Return the (X, Y) coordinate for the center point of the cell that contains the specified text.  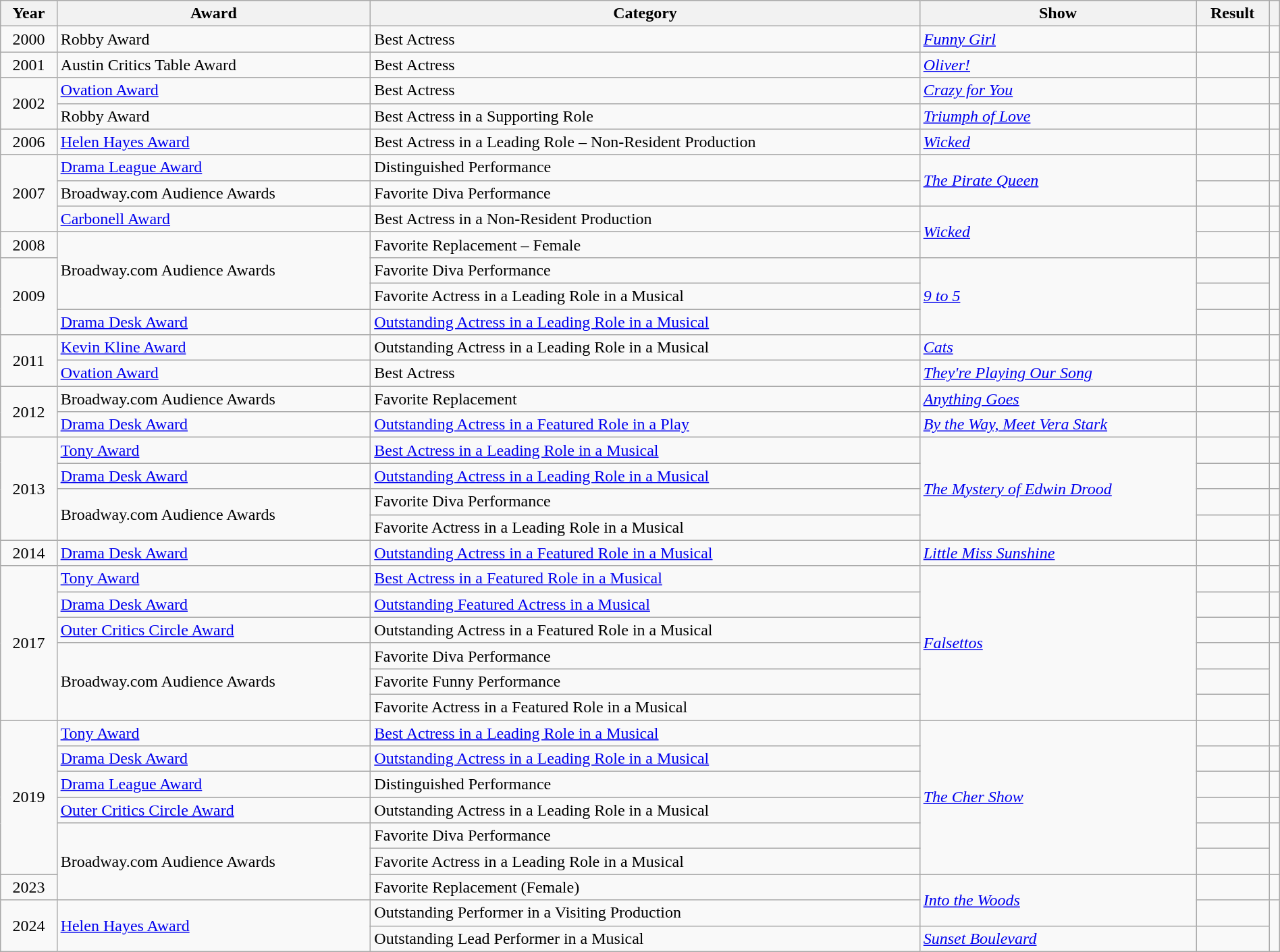
2017 (28, 643)
2023 (28, 887)
Favorite Replacement – Female (645, 244)
The Pirate Queen (1058, 180)
2013 (28, 489)
Year (28, 14)
By the Way, Meet Vera Stark (1058, 425)
9 to 5 (1058, 296)
Cats (1058, 348)
2000 (28, 39)
Austin Critics Table Award (213, 65)
Little Miss Sunshine (1058, 553)
Into the Woods (1058, 900)
Show (1058, 14)
2012 (28, 412)
Favorite Replacement (Female) (645, 887)
Result (1233, 14)
Outstanding Performer in a Visiting Production (645, 913)
Crazy for You (1058, 90)
Carbonell Award (213, 219)
Best Actress in a Supporting Role (645, 116)
Outstanding Actress in a Featured Role in a Play (645, 425)
Triumph of Love (1058, 116)
2006 (28, 142)
Favorite Actress in a Featured Role in a Musical (645, 707)
They're Playing Our Song (1058, 373)
Best Actress in a Featured Role in a Musical (645, 579)
2008 (28, 244)
Category (645, 14)
2011 (28, 361)
Anything Goes (1058, 399)
The Mystery of Edwin Drood (1058, 489)
2024 (28, 926)
2009 (28, 296)
2019 (28, 797)
Award (213, 14)
Oliver! (1058, 65)
Best Actress in a Leading Role – Non-Resident Production (645, 142)
2001 (28, 65)
Favorite Replacement (645, 399)
Best Actress in a Non-Resident Production (645, 219)
2014 (28, 553)
2007 (28, 193)
Favorite Funny Performance (645, 681)
Outstanding Featured Actress in a Musical (645, 604)
2002 (28, 103)
Sunset Boulevard (1058, 938)
Outstanding Lead Performer in a Musical (645, 938)
Funny Girl (1058, 39)
The Cher Show (1058, 797)
Kevin Kline Award (213, 348)
Falsettos (1058, 643)
